From the cell containing the given text, extract its center point as [X, Y] coordinate. 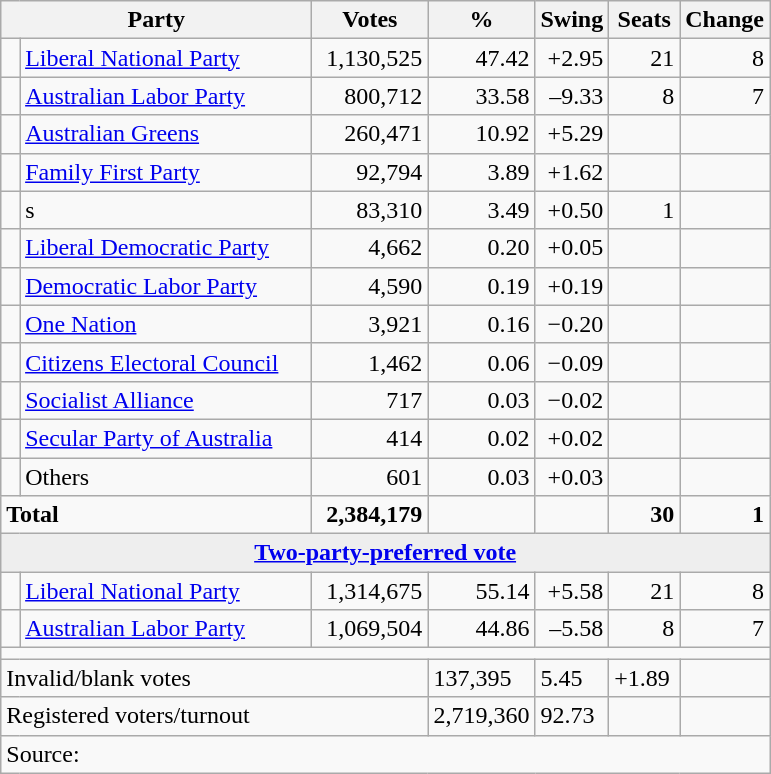
Others [166, 477]
−0.20 [572, 324]
Family First Party [166, 172]
+2.95 [572, 58]
5.45 [572, 678]
4,662 [370, 248]
+0.50 [572, 210]
−0.02 [572, 400]
33.58 [482, 96]
55.14 [482, 591]
+1.89 [644, 678]
Total [156, 515]
92.73 [572, 716]
414 [370, 438]
83,310 [370, 210]
Two-party-preferred vote [386, 553]
+0.05 [572, 248]
+0.02 [572, 438]
10.92 [482, 134]
Democratic Labor Party [166, 286]
137,395 [482, 678]
Swing [572, 20]
+0.03 [572, 477]
47.42 [482, 58]
Registered voters/turnout [214, 716]
717 [370, 400]
92,794 [370, 172]
1,069,504 [370, 629]
30 [644, 515]
44.86 [482, 629]
s [166, 210]
3,921 [370, 324]
Secular Party of Australia [166, 438]
4,590 [370, 286]
–9.33 [572, 96]
2,384,179 [370, 515]
+5.29 [572, 134]
0.06 [482, 362]
Invalid/blank votes [214, 678]
1,130,525 [370, 58]
800,712 [370, 96]
0.19 [482, 286]
Party [156, 20]
Socialist Alliance [166, 400]
+1.62 [572, 172]
+5.58 [572, 591]
3.89 [482, 172]
1,462 [370, 362]
260,471 [370, 134]
+0.19 [572, 286]
Liberal Democratic Party [166, 248]
Australian Greens [166, 134]
−0.09 [572, 362]
Change [725, 20]
Seats [644, 20]
Votes [370, 20]
Citizens Electoral Council [166, 362]
–5.58 [572, 629]
2,719,360 [482, 716]
One Nation [166, 324]
0.16 [482, 324]
3.49 [482, 210]
% [482, 20]
601 [370, 477]
0.02 [482, 438]
Source: [386, 754]
0.20 [482, 248]
1,314,675 [370, 591]
